Search for the cell housing the specified text and yield its (x, y) center coordinate. 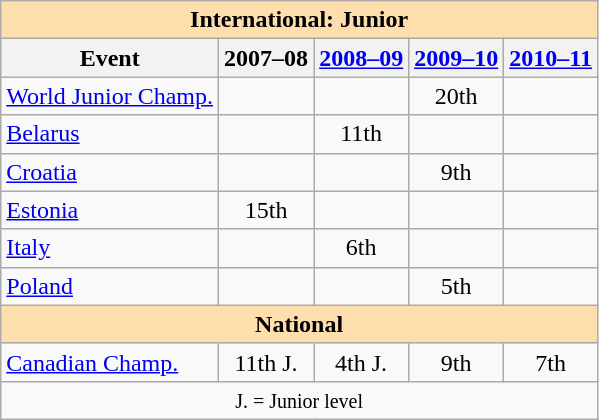
6th (362, 248)
5th (456, 286)
11th J. (266, 362)
Estonia (110, 210)
Event (110, 58)
Italy (110, 248)
J. = Junior level (300, 400)
Canadian Champ. (110, 362)
2010–11 (551, 58)
International: Junior (300, 20)
2009–10 (456, 58)
15th (266, 210)
11th (362, 134)
World Junior Champ. (110, 96)
2007–08 (266, 58)
7th (551, 362)
Croatia (110, 172)
20th (456, 96)
Belarus (110, 134)
2008–09 (362, 58)
Poland (110, 286)
National (300, 324)
4th J. (362, 362)
